Find where the given text appears and provide that cell's center as (x, y) coordinate. 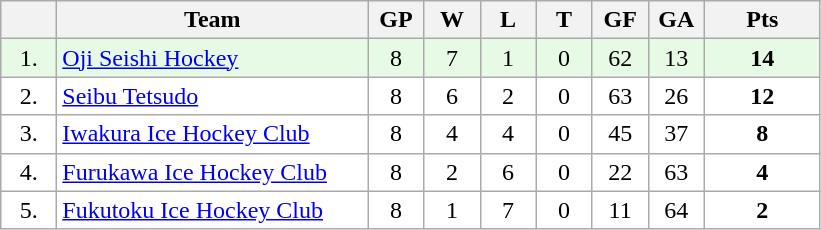
62 (620, 58)
37 (676, 134)
Oji Seishi Hockey (212, 58)
12 (762, 96)
26 (676, 96)
GF (620, 20)
Team (212, 20)
45 (620, 134)
2. (29, 96)
Fukutoku Ice Hockey Club (212, 210)
11 (620, 210)
T (564, 20)
64 (676, 210)
13 (676, 58)
3. (29, 134)
Furukawa Ice Hockey Club (212, 172)
1. (29, 58)
L (508, 20)
Iwakura Ice Hockey Club (212, 134)
W (452, 20)
Seibu Tetsudo (212, 96)
GA (676, 20)
GP (396, 20)
4. (29, 172)
Pts (762, 20)
5. (29, 210)
14 (762, 58)
22 (620, 172)
